Return [x, y] of the center of cell containing provided text 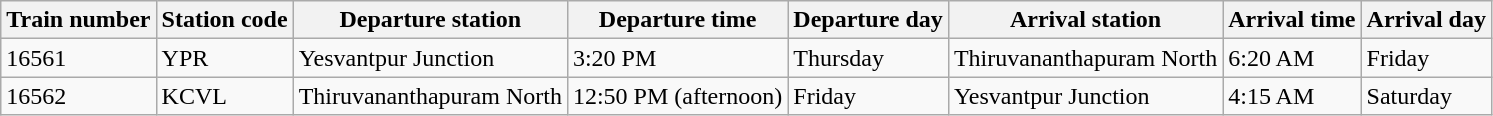
Departure day [868, 20]
12:50 PM (afternoon) [677, 96]
Arrival station [1085, 20]
16562 [78, 96]
KCVL [224, 96]
Arrival time [1292, 20]
Saturday [1426, 96]
Arrival day [1426, 20]
16561 [78, 58]
Departure station [430, 20]
3:20 PM [677, 58]
4:15 AM [1292, 96]
Train number [78, 20]
Station code [224, 20]
6:20 AM [1292, 58]
YPR [224, 58]
Departure time [677, 20]
Thursday [868, 58]
